Return the [X, Y] coordinate for the center point of the cell that contains the specified text.  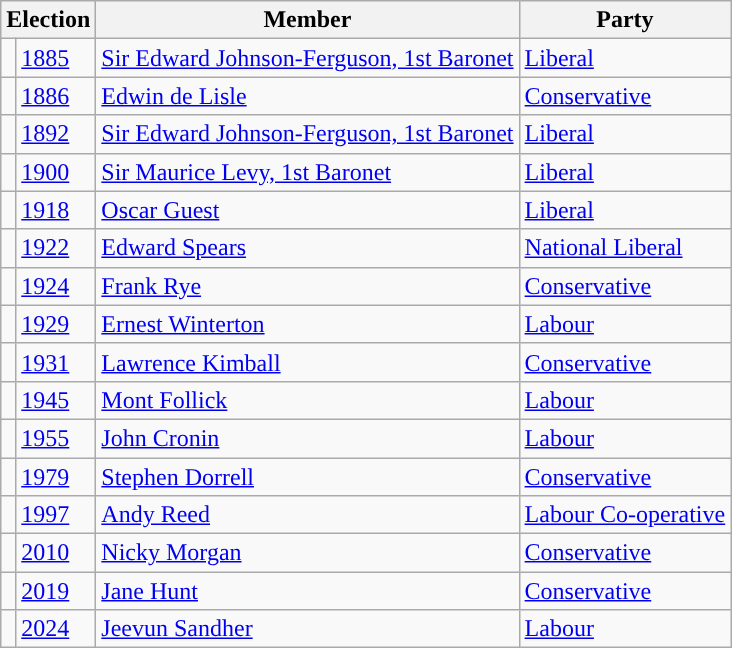
Edward Spears [308, 248]
2019 [56, 591]
1922 [56, 248]
1945 [56, 400]
Andy Reed [308, 515]
Sir Maurice Levy, 1st Baronet [308, 172]
1886 [56, 96]
1979 [56, 477]
1929 [56, 324]
1931 [56, 362]
National Liberal [625, 248]
1892 [56, 134]
Member [308, 20]
Lawrence Kimball [308, 362]
2010 [56, 553]
Edwin de Lisle [308, 96]
Ernest Winterton [308, 324]
Oscar Guest [308, 210]
Jane Hunt [308, 591]
1900 [56, 172]
Nicky Morgan [308, 553]
Stephen Dorrell [308, 477]
1955 [56, 438]
Jeevun Sandher [308, 629]
John Cronin [308, 438]
1997 [56, 515]
Party [625, 20]
1924 [56, 286]
Mont Follick [308, 400]
Labour Co-operative [625, 515]
2024 [56, 629]
Election [48, 20]
1885 [56, 58]
1918 [56, 210]
Frank Rye [308, 286]
